Detect which cell encompasses the target text, then output its (X, Y) center coordinate. 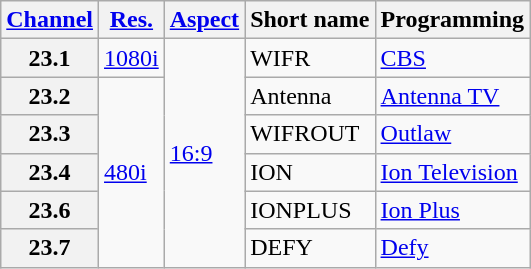
Programming (452, 20)
480i (132, 172)
Channel (50, 20)
Antenna TV (452, 96)
Antenna (310, 96)
23.3 (50, 134)
IONPLUS (310, 210)
23.1 (50, 58)
WIFROUT (310, 134)
CBS (452, 58)
Outlaw (452, 134)
WIFR (310, 58)
Aspect (204, 20)
Ion Plus (452, 210)
16:9 (204, 153)
23.4 (50, 172)
23.6 (50, 210)
23.7 (50, 248)
Ion Television (452, 172)
23.2 (50, 96)
Res. (132, 20)
Defy (452, 248)
1080i (132, 58)
ION (310, 172)
DEFY (310, 248)
Short name (310, 20)
